Pinpoint the cell where the given text exists, returning its (X, Y) midpoint coordinate. 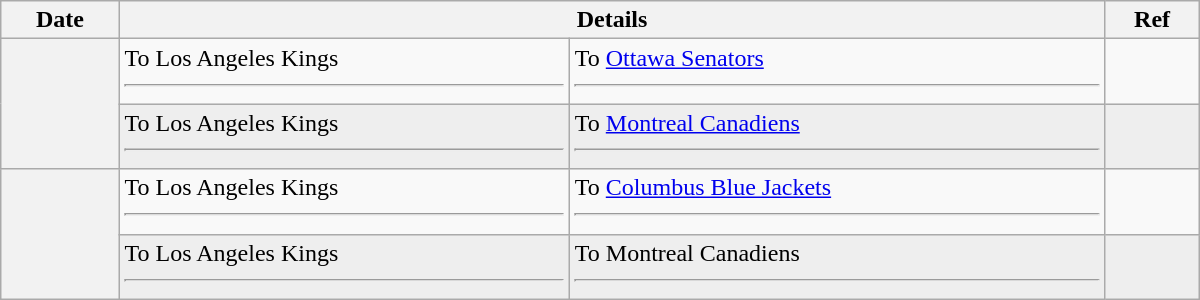
Details (612, 20)
To Columbus Blue Jackets (837, 202)
To Ottawa Senators (837, 72)
Date (60, 20)
Ref (1152, 20)
